From the cell containing the given text, extract its center point as [X, Y] coordinate. 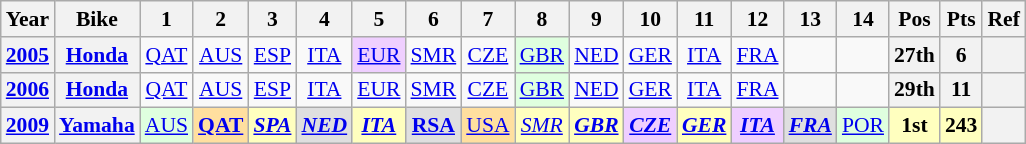
Yamaha [97, 126]
POR [863, 126]
8 [542, 19]
1st [914, 126]
27th [914, 55]
2005 [28, 55]
Pos [914, 19]
Ref [1003, 19]
2 [220, 19]
10 [650, 19]
7 [488, 19]
SPA [272, 126]
2006 [28, 90]
243 [962, 126]
Pts [962, 19]
1 [166, 19]
4 [324, 19]
5 [378, 19]
3 [272, 19]
13 [810, 19]
RSA [434, 126]
Year [28, 19]
Bike [97, 19]
2009 [28, 126]
9 [596, 19]
12 [757, 19]
14 [863, 19]
USA [488, 126]
29th [914, 90]
